Detect which cell encompasses the target text, then output its (X, Y) center coordinate. 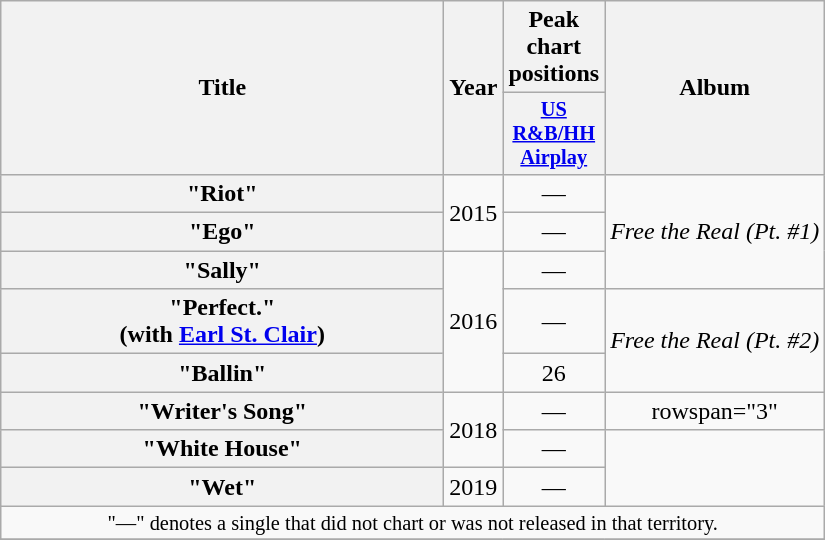
"Ballin" (222, 373)
"Writer's Song" (222, 411)
Free the Real (Pt. #1) (715, 231)
26 (554, 373)
rowspan="3" (715, 411)
2016 (474, 322)
Peak chart positions (554, 47)
"White House" (222, 449)
"Riot" (222, 193)
2015 (474, 212)
Free the Real (Pt. #2) (715, 340)
"—" denotes a single that did not chart or was not released in that territory. (413, 523)
2018 (474, 430)
2019 (474, 487)
"Sally" (222, 270)
USR&B/HHAirplay (554, 134)
"Ego" (222, 232)
"Perfect." (with Earl St. Clair) (222, 322)
Title (222, 88)
Album (715, 88)
Year (474, 88)
"Wet" (222, 487)
